Return (x, y) of the center of cell containing provided text 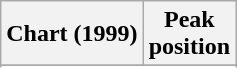
Peakposition (189, 34)
Chart (1999) (72, 34)
